Extract the [X, Y] coordinate from the center of the cell holding the provided text.  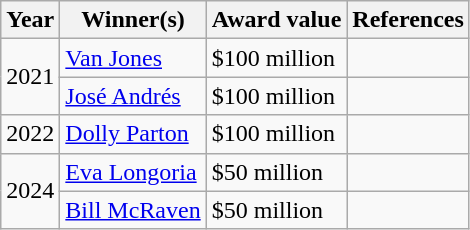
Eva Longoria [133, 172]
Bill McRaven [133, 210]
Dolly Parton [133, 134]
José Andrés [133, 96]
Year [30, 20]
2022 [30, 134]
Van Jones [133, 58]
References [408, 20]
Winner(s) [133, 20]
2021 [30, 77]
Award value [276, 20]
2024 [30, 191]
